Search for the cell housing the specified text and yield its [x, y] center coordinate. 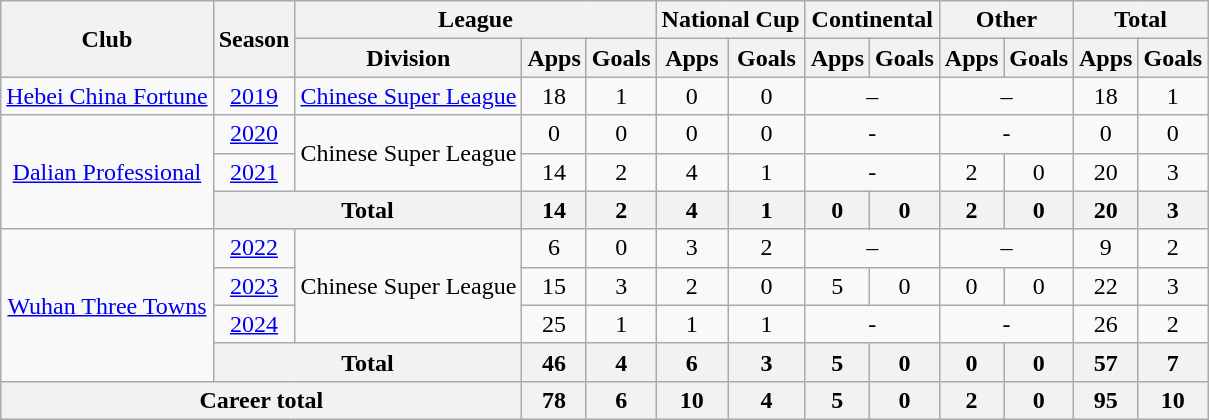
National Cup [730, 20]
22 [1106, 286]
Continental [872, 20]
95 [1106, 400]
Dalian Professional [107, 172]
Division [408, 58]
26 [1106, 324]
25 [554, 324]
Wuhan Three Towns [107, 305]
Hebei China Fortune [107, 96]
Season [254, 39]
Club [107, 39]
7 [1173, 362]
78 [554, 400]
2022 [254, 248]
2023 [254, 286]
2020 [254, 134]
League [476, 20]
15 [554, 286]
46 [554, 362]
9 [1106, 248]
Career total [262, 400]
57 [1106, 362]
2024 [254, 324]
2019 [254, 96]
Other [1006, 20]
2021 [254, 172]
